For the text-containing cell, return its midpoint in (X, Y) coordinate format. 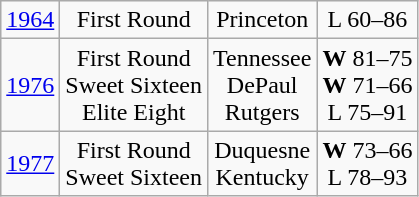
TennesseeDePaulRutgers (262, 85)
1977 (30, 164)
1976 (30, 85)
DuquesneKentucky (262, 164)
1964 (30, 20)
First RoundSweet SixteenElite Eight (134, 85)
L 60–86 (368, 20)
First RoundSweet Sixteen (134, 164)
W 73–66L 78–93 (368, 164)
W 81–75W 71–66L 75–91 (368, 85)
First Round (134, 20)
Princeton (262, 20)
